Detect which cell encompasses the target text, then output its [x, y] center coordinate. 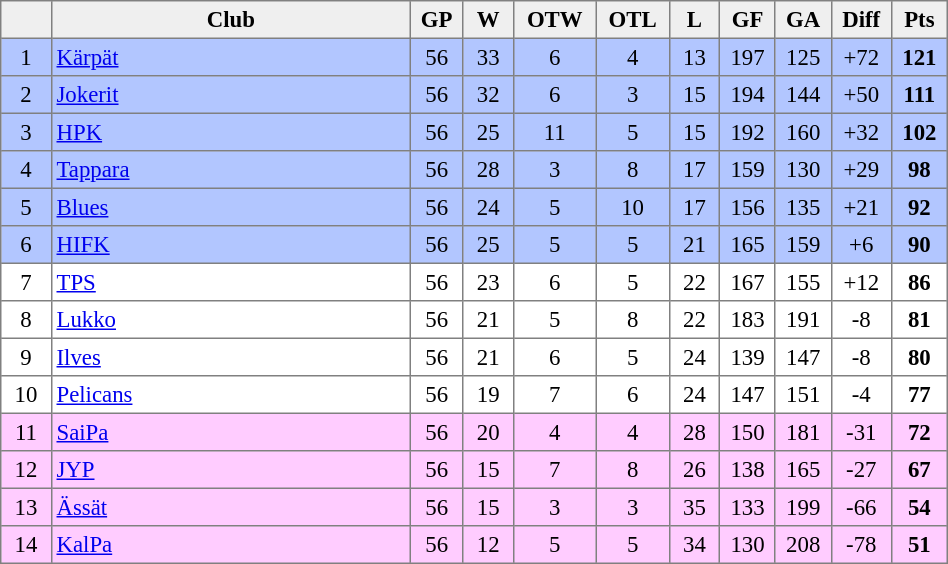
Pts [919, 20]
138 [748, 470]
160 [803, 132]
+6 [861, 245]
67 [919, 470]
102 [919, 132]
156 [748, 207]
SaiPa [230, 432]
121 [919, 57]
W [488, 20]
Diff [861, 20]
-78 [861, 545]
26 [694, 470]
1 [26, 57]
150 [748, 432]
HIFK [230, 245]
GF [748, 20]
Ässät [230, 507]
125 [803, 57]
33 [488, 57]
133 [748, 507]
51 [919, 545]
194 [748, 95]
Blues [230, 207]
167 [748, 282]
-27 [861, 470]
OTW [554, 20]
181 [803, 432]
GA [803, 20]
183 [748, 320]
151 [803, 395]
+50 [861, 95]
HPK [230, 132]
90 [919, 245]
+32 [861, 132]
35 [694, 507]
Kärpät [230, 57]
Club [230, 20]
32 [488, 95]
98 [919, 170]
72 [919, 432]
191 [803, 320]
Ilves [230, 357]
86 [919, 282]
+72 [861, 57]
KalPa [230, 545]
54 [919, 507]
192 [748, 132]
111 [919, 95]
34 [694, 545]
77 [919, 395]
-66 [861, 507]
19 [488, 395]
Jokerit [230, 95]
135 [803, 207]
155 [803, 282]
JYP [230, 470]
144 [803, 95]
81 [919, 320]
197 [748, 57]
+21 [861, 207]
-31 [861, 432]
-4 [861, 395]
208 [803, 545]
Lukko [230, 320]
+29 [861, 170]
GP [436, 20]
199 [803, 507]
80 [919, 357]
20 [488, 432]
TPS [230, 282]
Tappara [230, 170]
2 [26, 95]
92 [919, 207]
14 [26, 545]
+12 [861, 282]
139 [748, 357]
9 [26, 357]
L [694, 20]
Pelicans [230, 395]
23 [488, 282]
OTL [632, 20]
